Find where the given text appears and provide that cell's center as (X, Y) coordinate. 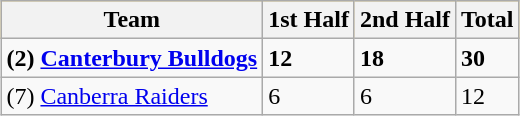
18 (404, 58)
30 (488, 58)
1st Half (309, 20)
Team (132, 20)
2nd Half (404, 20)
(2) Canterbury Bulldogs (132, 58)
Total (488, 20)
(7) Canberra Raiders (132, 96)
